Return the [x, y] coordinate for the center point of the cell that contains the specified text.  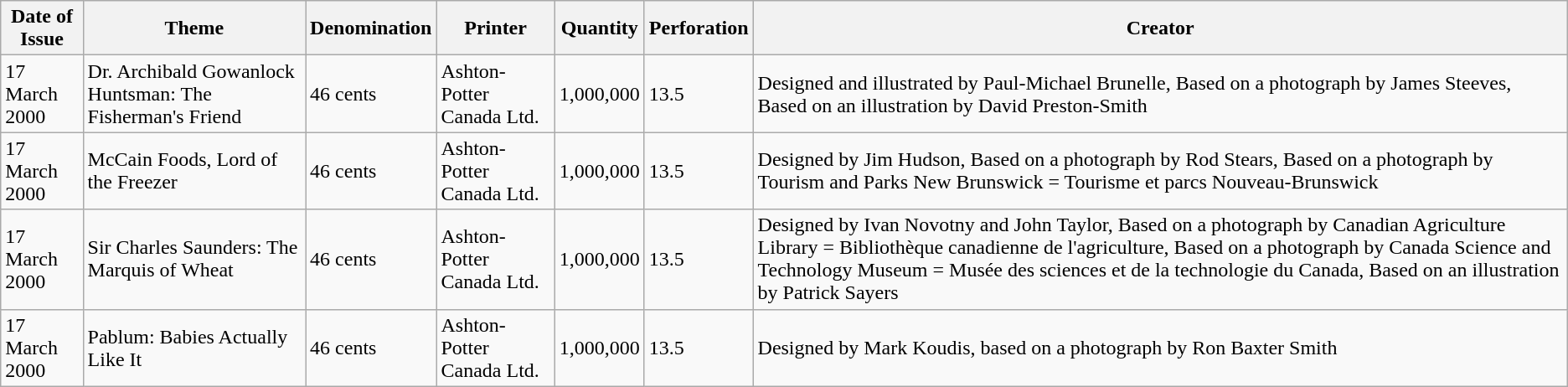
Perforation [699, 28]
Dr. Archibald Gowanlock Huntsman: The Fisherman's Friend [194, 94]
Pablum: Babies Actually Like It [194, 348]
Printer [496, 28]
Creator [1160, 28]
Denomination [371, 28]
Designed and illustrated by Paul-Michael Brunelle, Based on a photograph by James Steeves, Based on an illustration by David Preston-Smith [1160, 94]
Designed by Mark Koudis, based on a photograph by Ron Baxter Smith [1160, 348]
Date of Issue [42, 28]
McCain Foods, Lord of the Freezer [194, 171]
Sir Charles Saunders: The Marquis of Wheat [194, 260]
Quantity [600, 28]
Theme [194, 28]
